Return the [X, Y] coordinate for the center point of the cell that contains the specified text.  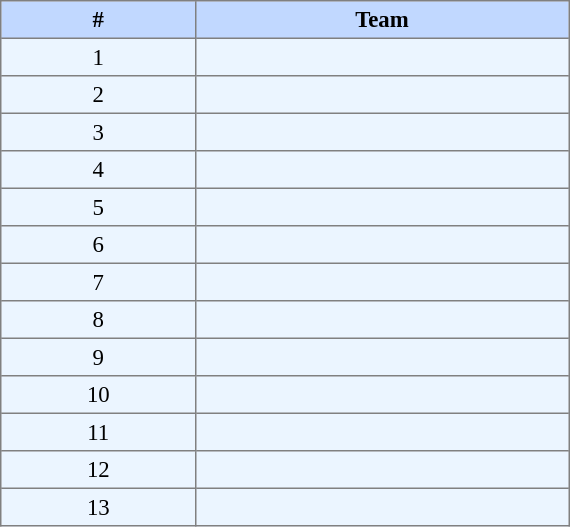
11 [98, 432]
Team [382, 20]
12 [98, 470]
10 [98, 395]
9 [98, 357]
7 [98, 282]
2 [98, 95]
13 [98, 507]
6 [98, 245]
1 [98, 57]
8 [98, 320]
# [98, 20]
4 [98, 170]
3 [98, 132]
5 [98, 207]
